Locate the cell with the specified text and output its (x, y) center coordinate. 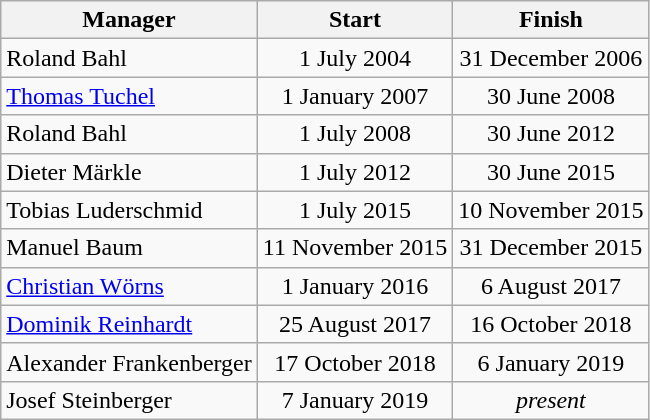
Dieter Märkle (130, 172)
1 January 2016 (354, 286)
7 January 2019 (354, 400)
30 June 2015 (551, 172)
16 October 2018 (551, 324)
Start (354, 20)
Finish (551, 20)
31 December 2006 (551, 58)
25 August 2017 (354, 324)
Josef Steinberger (130, 400)
Tobias Luderschmid (130, 210)
1 July 2004 (354, 58)
31 December 2015 (551, 248)
1 July 2012 (354, 172)
Alexander Frankenberger (130, 362)
11 November 2015 (354, 248)
Dominik Reinhardt (130, 324)
Thomas Tuchel (130, 96)
1 July 2015 (354, 210)
1 July 2008 (354, 134)
present (551, 400)
Manuel Baum (130, 248)
17 October 2018 (354, 362)
30 June 2012 (551, 134)
1 January 2007 (354, 96)
6 August 2017 (551, 286)
30 June 2008 (551, 96)
10 November 2015 (551, 210)
6 January 2019 (551, 362)
Manager (130, 20)
Christian Wörns (130, 286)
